For the text-containing cell, return its midpoint in (x, y) coordinate format. 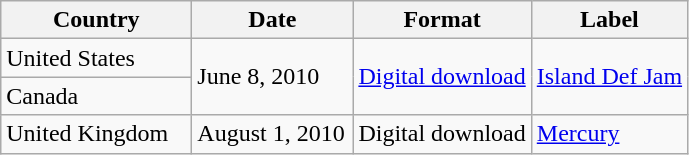
August 1, 2010 (272, 134)
Country (96, 20)
United Kingdom (96, 134)
United States (96, 58)
Canada (96, 96)
Island Def Jam (609, 77)
Date (272, 20)
Label (609, 20)
Format (442, 20)
Mercury (609, 134)
June 8, 2010 (272, 77)
